Detect which cell encompasses the target text, then output its [x, y] center coordinate. 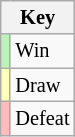
Defeat [42, 118]
Key [38, 17]
Draw [42, 85]
Win [42, 51]
